Return [X, Y] of the center of cell containing provided text 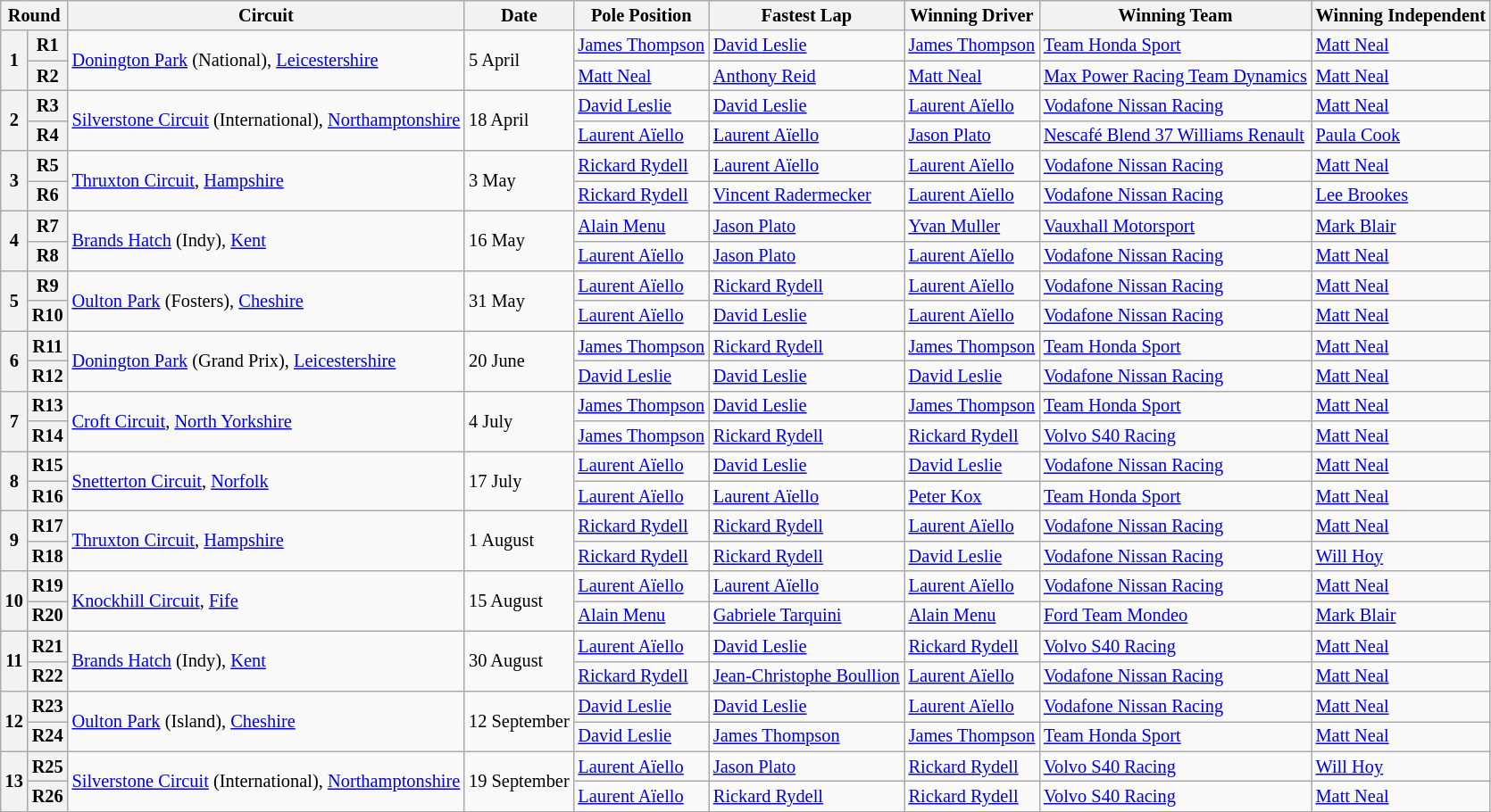
Oulton Park (Island), Cheshire [266, 721]
4 July [519, 421]
8 [14, 480]
R16 [48, 496]
R11 [48, 346]
5 April [519, 61]
Round [34, 15]
Vauxhall Motorsport [1175, 226]
7 [14, 421]
R23 [48, 706]
Winning Independent [1401, 15]
3 [14, 180]
19 September [519, 782]
Jean-Christophe Boullion [807, 676]
R19 [48, 586]
R9 [48, 286]
R22 [48, 676]
Winning Team [1175, 15]
Paula Cook [1401, 136]
R5 [48, 166]
Knockhill Circuit, Fife [266, 601]
R21 [48, 646]
Date [519, 15]
13 [14, 782]
30 August [519, 660]
R4 [48, 136]
9 [14, 541]
Ford Team Mondeo [1175, 616]
R2 [48, 76]
6 [14, 360]
Nescafé Blend 37 Williams Renault [1175, 136]
17 July [519, 480]
R20 [48, 616]
R18 [48, 556]
R17 [48, 526]
11 [14, 660]
R3 [48, 105]
R13 [48, 406]
12 September [519, 721]
R6 [48, 195]
R12 [48, 376]
5 [14, 300]
15 August [519, 601]
R10 [48, 316]
10 [14, 601]
R14 [48, 436]
20 June [519, 360]
R1 [48, 46]
Max Power Racing Team Dynamics [1175, 76]
3 May [519, 180]
Fastest Lap [807, 15]
2 [14, 120]
Pole Position [641, 15]
1 [14, 61]
Oulton Park (Fosters), Cheshire [266, 300]
Peter Kox [971, 496]
Circuit [266, 15]
Lee Brookes [1401, 195]
R24 [48, 736]
Donington Park (National), Leicestershire [266, 61]
18 April [519, 120]
Anthony Reid [807, 76]
R15 [48, 466]
12 [14, 721]
Gabriele Tarquini [807, 616]
Donington Park (Grand Prix), Leicestershire [266, 360]
Yvan Muller [971, 226]
R8 [48, 256]
Croft Circuit, North Yorkshire [266, 421]
1 August [519, 541]
R26 [48, 796]
Winning Driver [971, 15]
31 May [519, 300]
R25 [48, 766]
Snetterton Circuit, Norfolk [266, 480]
Vincent Radermecker [807, 195]
16 May [519, 241]
R7 [48, 226]
4 [14, 241]
